For the text-containing cell, return its midpoint in [X, Y] coordinate format. 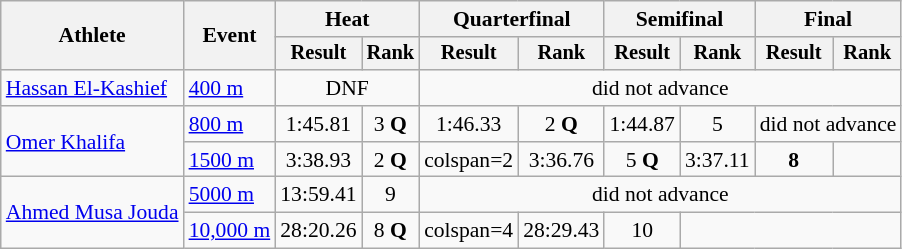
1:46.33 [468, 124]
3:37.11 [718, 160]
Heat [347, 19]
5 [718, 124]
3:36.76 [561, 160]
Quarterfinal [512, 19]
3:38.93 [318, 160]
9 [391, 195]
Semifinal [679, 19]
8 Q [391, 231]
13:59.41 [318, 195]
Athlete [92, 36]
Hassan El-Kashief [92, 88]
400 m [230, 88]
Omer Khalifa [92, 142]
10,000 m [230, 231]
28:20.26 [318, 231]
3 Q [391, 124]
colspan=2 [468, 160]
1:45.81 [318, 124]
5 Q [642, 160]
Ahmed Musa Jouda [92, 212]
5000 m [230, 195]
10 [642, 231]
Event [230, 36]
8 [794, 160]
28:29.43 [561, 231]
800 m [230, 124]
Final [828, 19]
1:44.87 [642, 124]
DNF [347, 88]
1500 m [230, 160]
colspan=4 [468, 231]
